From the cell containing the given text, extract its center point as (x, y) coordinate. 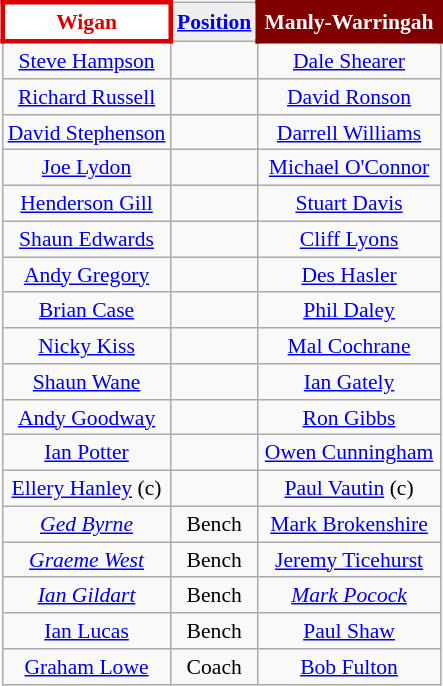
Darrell Williams (349, 132)
Richard Russell (87, 97)
Mark Brokenshire (349, 524)
Shaun Edwards (87, 239)
Manly-Warringah (349, 22)
Andy Gregory (87, 275)
David Stephenson (87, 132)
Wigan (87, 22)
Phil Daley (349, 310)
Shaun Wane (87, 382)
Paul Vautin (c) (349, 488)
Bob Fulton (349, 667)
Graeme West (87, 560)
Joe Lydon (87, 168)
Andy Goodway (87, 417)
Mal Cochrane (349, 346)
Jeremy Ticehurst (349, 560)
Paul Shaw (349, 631)
Coach (214, 667)
Position (214, 22)
Ian Gildart (87, 595)
Michael O'Connor (349, 168)
Dale Shearer (349, 60)
Nicky Kiss (87, 346)
Ian Potter (87, 453)
Stuart Davis (349, 203)
David Ronson (349, 97)
Ron Gibbs (349, 417)
Brian Case (87, 310)
Owen Cunningham (349, 453)
Graham Lowe (87, 667)
Ian Gately (349, 382)
Ian Lucas (87, 631)
Henderson Gill (87, 203)
Ged Byrne (87, 524)
Des Hasler (349, 275)
Ellery Hanley (c) (87, 488)
Steve Hampson (87, 60)
Mark Pocock (349, 595)
Cliff Lyons (349, 239)
